From the cell containing the given text, extract its center point as [X, Y] coordinate. 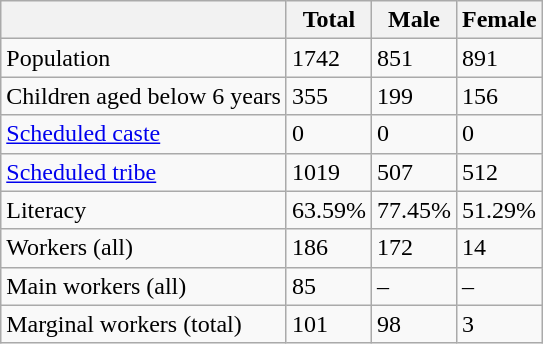
891 [500, 58]
Marginal workers (total) [144, 324]
Male [414, 20]
Population [144, 58]
Workers (all) [144, 248]
3 [500, 324]
512 [500, 172]
851 [414, 58]
507 [414, 172]
Scheduled caste [144, 134]
Female [500, 20]
63.59% [328, 210]
Main workers (all) [144, 286]
186 [328, 248]
1742 [328, 58]
156 [500, 96]
199 [414, 96]
355 [328, 96]
51.29% [500, 210]
Scheduled tribe [144, 172]
98 [414, 324]
Total [328, 20]
1019 [328, 172]
Children aged below 6 years [144, 96]
101 [328, 324]
77.45% [414, 210]
14 [500, 248]
172 [414, 248]
Literacy [144, 210]
85 [328, 286]
